Scan for the cell matching the given text and deliver its (x, y) coordinate at center. 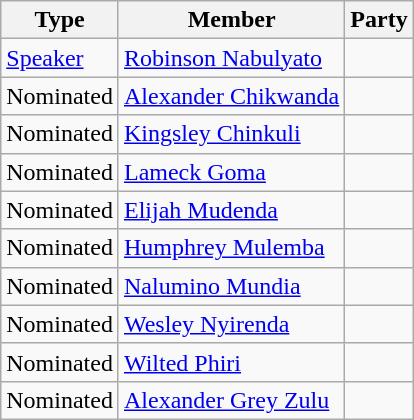
Humphrey Mulemba (231, 248)
Alexander Chikwanda (231, 96)
Member (231, 20)
Robinson Nabulyato (231, 58)
Wilted Phiri (231, 362)
Party (379, 20)
Alexander Grey Zulu (231, 400)
Elijah Mudenda (231, 210)
Lameck Goma (231, 172)
Speaker (60, 58)
Nalumino Mundia (231, 286)
Type (60, 20)
Wesley Nyirenda (231, 324)
Kingsley Chinkuli (231, 134)
